Determine the (X, Y) coordinate at the center of the cell enclosing the given text.  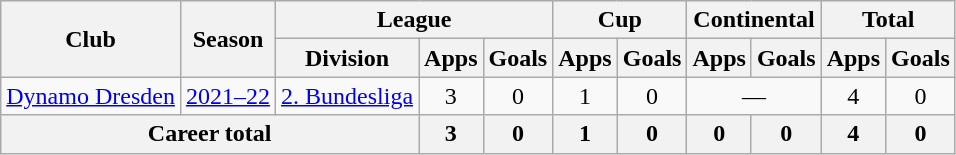
Club (91, 39)
— (754, 96)
Division (348, 58)
Cup (620, 20)
Continental (754, 20)
Season (228, 39)
2. Bundesliga (348, 96)
League (414, 20)
Total (888, 20)
Career total (210, 134)
Dynamo Dresden (91, 96)
2021–22 (228, 96)
